Detect which cell encompasses the target text, then output its (x, y) center coordinate. 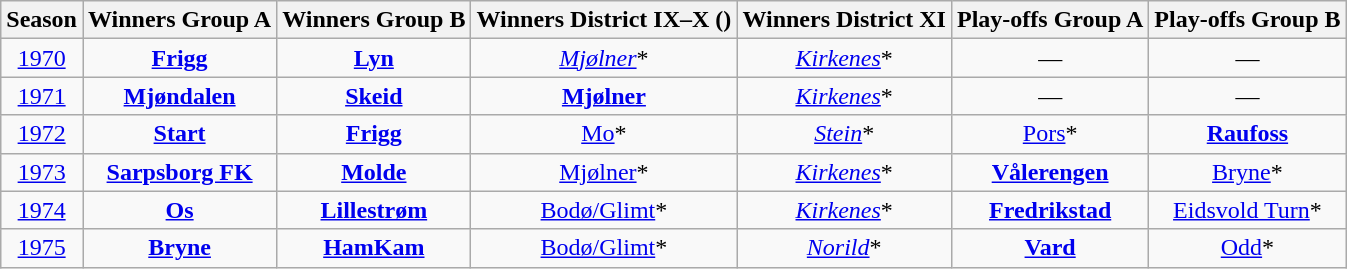
Molde (374, 172)
Skeid (374, 96)
Norild* (844, 248)
1972 (42, 134)
Raufoss (1248, 134)
Fredrikstad (1050, 210)
Odd* (1248, 248)
Winners Group B (374, 20)
Pors* (1050, 134)
Eidsvold Turn* (1248, 210)
Vard (1050, 248)
Os (179, 210)
Stein* (844, 134)
Mjølner (604, 96)
Lillestrøm (374, 210)
1973 (42, 172)
Season (42, 20)
HamKam (374, 248)
Play-offs Group A (1050, 20)
Mo* (604, 134)
Bryne* (1248, 172)
Bryne (179, 248)
Play-offs Group B (1248, 20)
Lyn (374, 58)
1971 (42, 96)
Mjøndalen (179, 96)
Sarpsborg FK (179, 172)
Winners Group A (179, 20)
Start (179, 134)
1975 (42, 248)
Winners District IX–X () (604, 20)
Vålerengen (1050, 172)
1974 (42, 210)
Winners District XI (844, 20)
1970 (42, 58)
